Locate the cell with the specified text and output its [X, Y] center coordinate. 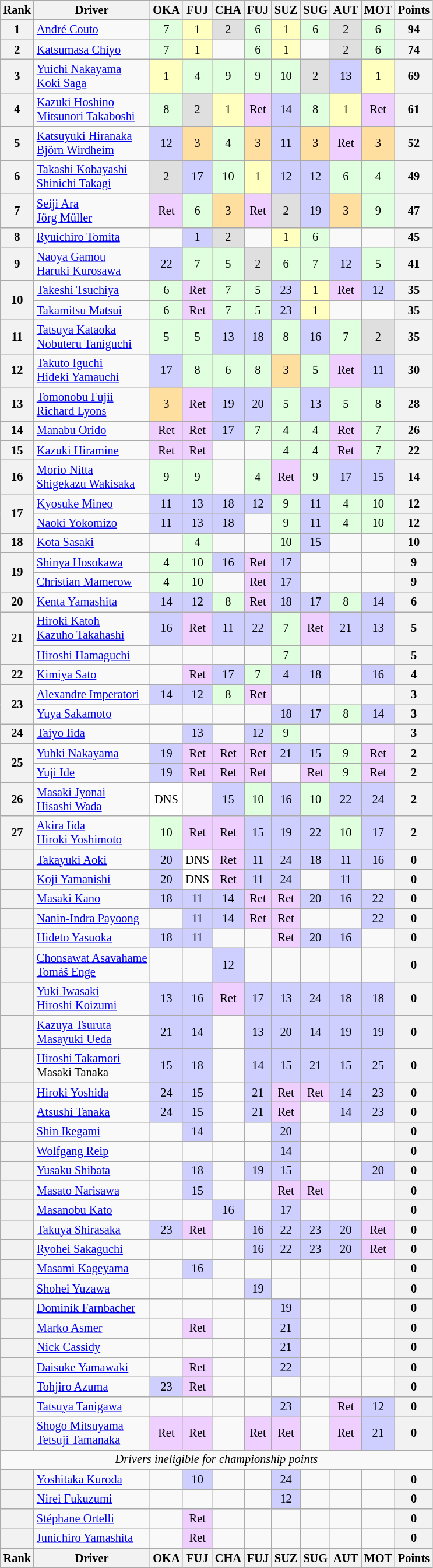
Alexandre Imperatori [92, 694]
Daisuke Yamawaki [92, 1367]
André Couto [92, 30]
Shinya Hosokawa [92, 562]
Kazuya Tsuruta Masayuki Ueda [92, 1032]
Masaki Kano [92, 899]
Takashi Kobayashi Shinichi Takagi [92, 177]
Shogo Mitsuyama Tetsuji Tamanaka [92, 1433]
Hideto Yasuoka [92, 938]
Hiroki Yoshida [92, 1093]
Morio Nitta Shigekazu Wakisaka [92, 477]
28 [414, 404]
Yuji Ide [92, 773]
Yoshitaka Kuroda [92, 1479]
Hiroshi Takamori Masaki Tanaka [92, 1066]
Takuto Iguchi Hideki Yamauchi [92, 370]
Shin Ikegami [92, 1132]
47 [414, 211]
Kota Sasaki [92, 542]
Tatsuya Kataoka Nobuteru Taniguchi [92, 337]
Drivers ineligible for championship points [217, 1459]
Tomonobu Fujii Richard Lyons [92, 404]
Yusaku Shibata [92, 1171]
Shohei Yuzawa [92, 1289]
Chonsawat Asavahame Tomáš Enge [92, 965]
Naoya Gamou Haruki Kurosawa [92, 264]
Hiroshi Hamaguchi [92, 655]
45 [414, 237]
Takamitsu Matsui [92, 310]
Junichiro Yamashita [92, 1538]
Kazuki Hiramine [92, 450]
30 [414, 370]
Masami Kageyama [92, 1269]
Wolfgang Reip [92, 1151]
94 [414, 30]
Nick Cassidy [92, 1347]
Manabu Orido [92, 430]
Dominik Farnbacher [92, 1308]
Christian Mamerow [92, 582]
Koji Yamanishi [92, 879]
Marko Asmer [92, 1328]
69 [414, 76]
Akira Iida Hiroki Yoshimoto [92, 833]
52 [414, 143]
41 [414, 264]
Ryuichiro Tomita [92, 237]
Katsuyuki Hiranaka Björn Wirdheim [92, 143]
Nirei Fukuzumi [92, 1499]
Atsushi Tanaka [92, 1112]
Takayuki Aoki [92, 860]
Kazuki Hoshino Mitsunori Takaboshi [92, 110]
Masato Narisawa [92, 1191]
Taiyo Iida [92, 733]
Nanin-Indra Payoong [92, 919]
Masaki Jyonai Hisashi Wada [92, 799]
27 [17, 833]
Takuya Shirasaka [92, 1230]
Takeshi Tsuchiya [92, 290]
Tatsuya Tanigawa [92, 1406]
Hiroki Katoh Kazuho Takahashi [92, 628]
Ryohei Sakaguchi [92, 1249]
Yuki Iwasaki Hiroshi Koizumi [92, 999]
Katsumasa Chiyo [92, 50]
Yuichi Nakayama Koki Saga [92, 76]
Stéphane Ortelli [92, 1518]
Masanobu Kato [92, 1210]
Tohjiro Azuma [92, 1387]
Naoki Yokomizo [92, 523]
49 [414, 177]
Kyosuke Mineo [92, 503]
Yuya Sakamoto [92, 714]
61 [414, 110]
Yuhki Nakayama [92, 753]
74 [414, 50]
Kenta Yamashita [92, 601]
Seiji Ara Jörg Müller [92, 211]
Kimiya Sato [92, 674]
